Return the (X, Y) coordinate for the center point of the cell that contains the specified text.  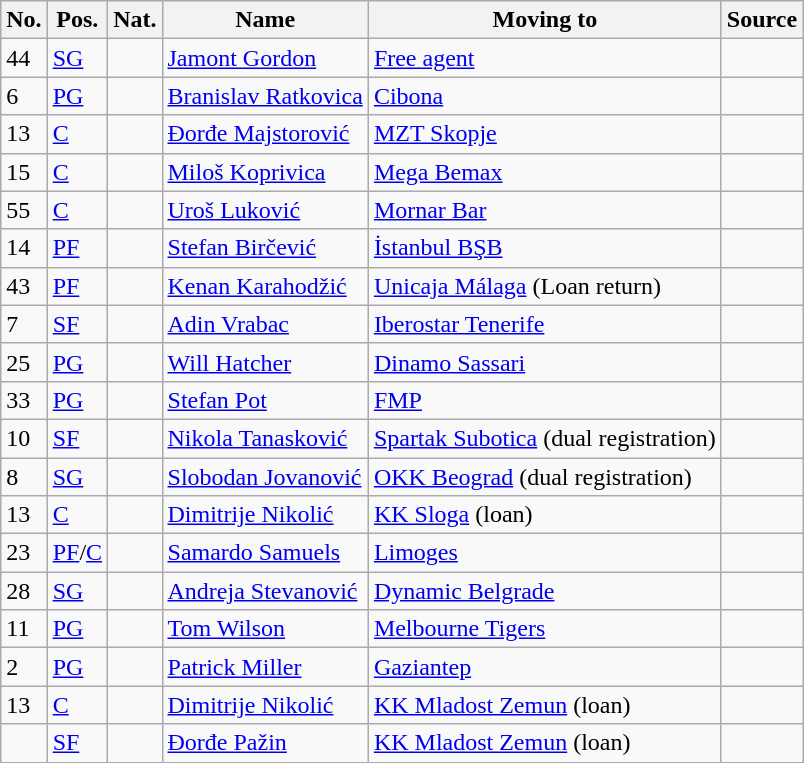
Miloš Koprivica (265, 172)
Mega Bemax (544, 172)
Mornar Bar (544, 210)
KK Sloga (loan) (544, 515)
Will Hatcher (265, 362)
Jamont Gordon (265, 58)
10 (24, 438)
28 (24, 591)
Andreja Stevanović (265, 591)
Stefan Birčević (265, 248)
8 (24, 477)
44 (24, 58)
Đorđe Pažin (265, 743)
7 (24, 324)
Uroš Luković (265, 210)
23 (24, 553)
Gaziantep (544, 667)
Adin Vrabac (265, 324)
Branislav Ratkovica (265, 96)
25 (24, 362)
6 (24, 96)
Dynamic Belgrade (544, 591)
Spartak Subotica (dual registration) (544, 438)
Moving to (544, 20)
Unicaja Málaga (Loan return) (544, 286)
Free agent (544, 58)
14 (24, 248)
Name (265, 20)
OKK Beograd (dual registration) (544, 477)
11 (24, 629)
Samardo Samuels (265, 553)
No. (24, 20)
15 (24, 172)
Đorđe Majstorović (265, 134)
2 (24, 667)
FMP (544, 400)
Limoges (544, 553)
Nat. (135, 20)
Melbourne Tigers (544, 629)
Dinamo Sassari (544, 362)
43 (24, 286)
33 (24, 400)
Cibona (544, 96)
Iberostar Tenerife (544, 324)
Stefan Pot (265, 400)
PF/C (77, 553)
Source (762, 20)
Nikola Tanasković (265, 438)
Slobodan Jovanović (265, 477)
55 (24, 210)
Patrick Miller (265, 667)
Pos. (77, 20)
MZT Skopje (544, 134)
Tom Wilson (265, 629)
Kenan Karahodžić (265, 286)
İstanbul BŞB (544, 248)
